Detect which cell encompasses the target text, then output its [x, y] center coordinate. 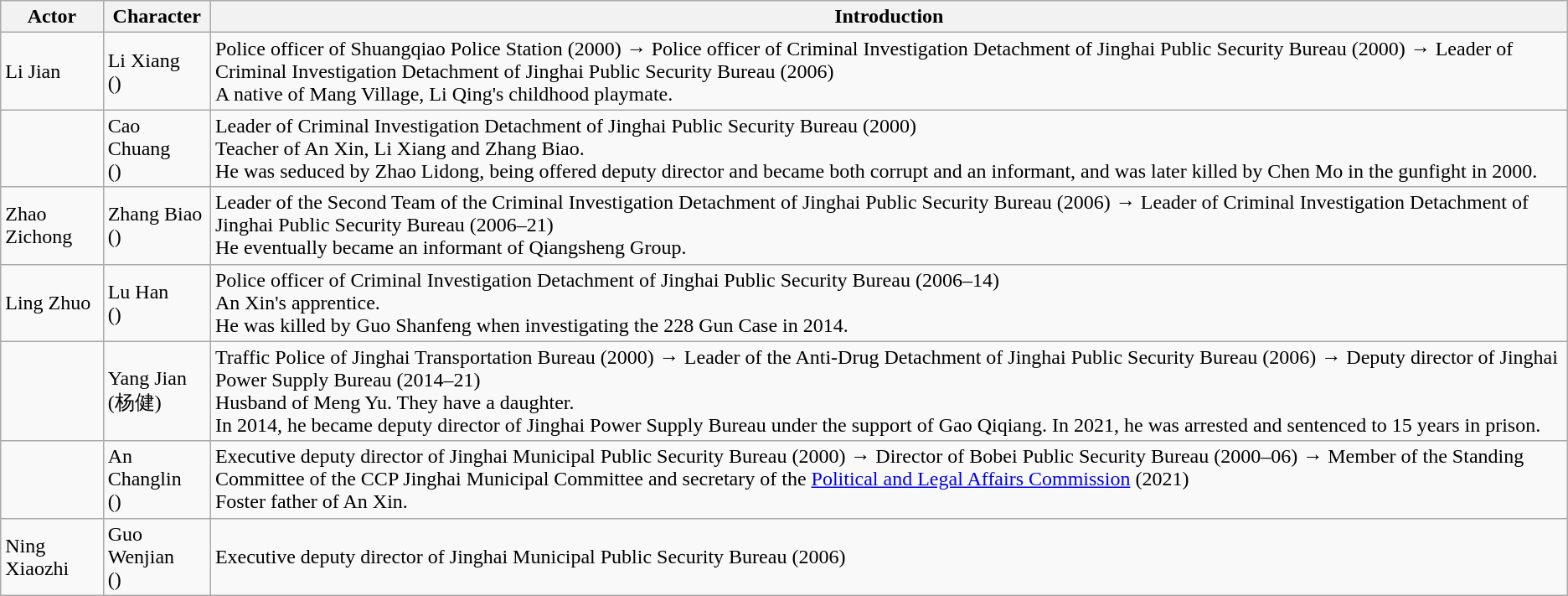
Li Jian [52, 71]
Lu Han() [157, 303]
An Changlin() [157, 479]
Character [157, 17]
Yang Jian(杨健) [157, 391]
Introduction [889, 17]
Ning Xiaozhi [52, 557]
Li Xiang() [157, 71]
Ling Zhuo [52, 303]
Cao Chuang() [157, 148]
Actor [52, 17]
Guo Wenjian() [157, 557]
Zhang Biao() [157, 225]
Zhao Zichong [52, 225]
Executive deputy director of Jinghai Municipal Public Security Bureau (2006) [889, 557]
